Find where the given text appears and provide that cell's center as [x, y] coordinate. 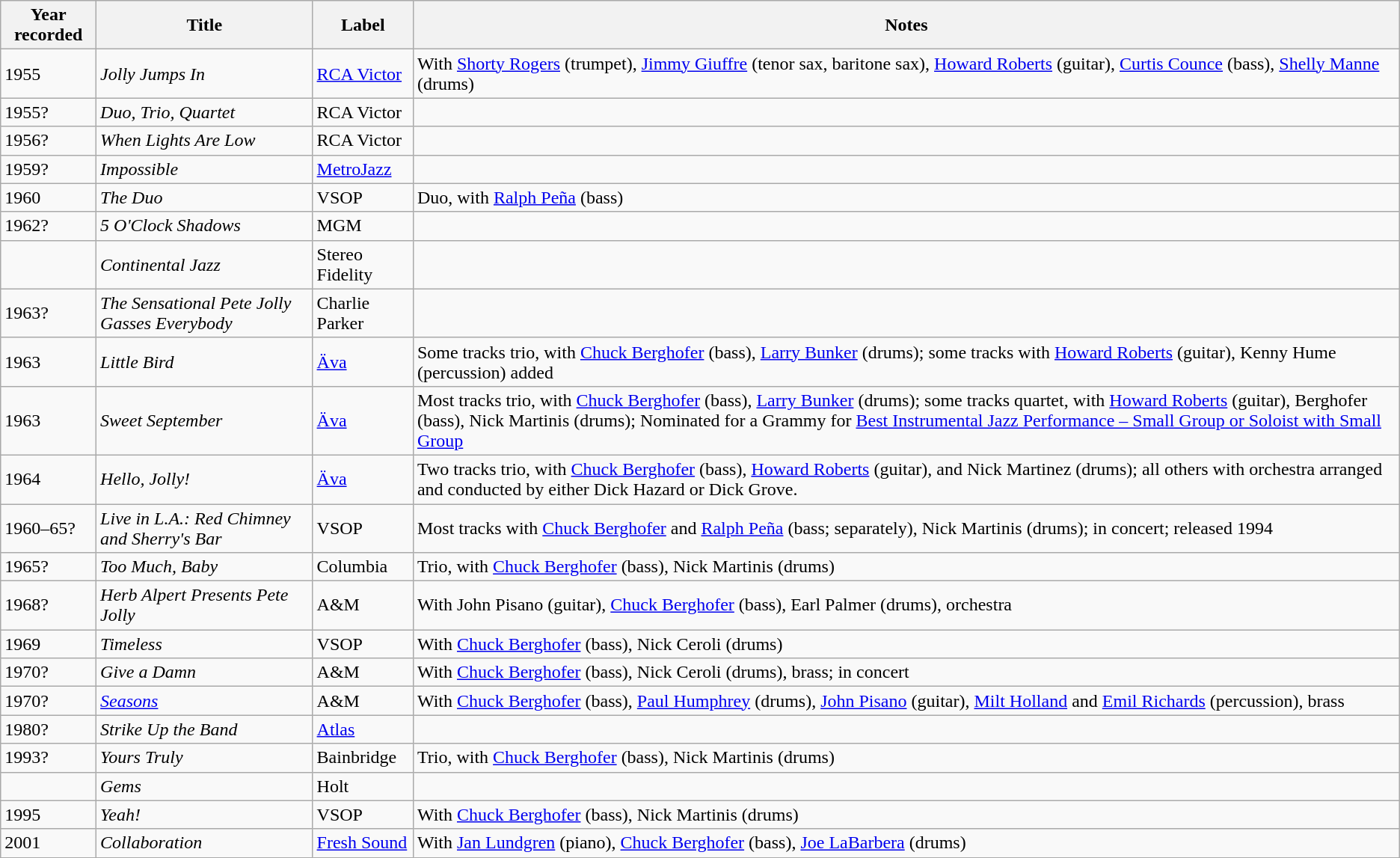
The Duo [205, 197]
Columbia [363, 567]
With Shorty Rogers (trumpet), Jimmy Giuffre (tenor sax, baritone sax), Howard Roberts (guitar), Curtis Counce (bass), Shelly Manne (drums) [906, 73]
Impossible [205, 169]
MGM [363, 226]
Little Bird [205, 362]
1955 [49, 73]
1960 [49, 197]
Atlas [363, 729]
Herb Alpert Presents Pete Jolly [205, 606]
1968? [49, 606]
Sweet September [205, 420]
1964 [49, 479]
When Lights Are Low [205, 141]
2001 [49, 843]
Most tracks with Chuck Berghofer and Ralph Peña (bass; separately), Nick Martinis (drums); in concert; released 1994 [906, 528]
Holt [363, 786]
With Chuck Berghofer (bass), Paul Humphrey (drums), John Pisano (guitar), Milt Holland and Emil Richards (percussion), brass [906, 701]
Some tracks trio, with Chuck Berghofer (bass), Larry Bunker (drums); some tracks with Howard Roberts (guitar), Kenny Hume (percussion) added [906, 362]
Label [363, 25]
Duo, with Ralph Peña (bass) [906, 197]
Continental Jazz [205, 265]
1969 [49, 644]
Give a Damn [205, 672]
1995 [49, 815]
With John Pisano (guitar), Chuck Berghofer (bass), Earl Palmer (drums), orchestra [906, 606]
Live in L.A.: Red Chimney and Sherry's Bar [205, 528]
Title [205, 25]
Gems [205, 786]
Fresh Sound [363, 843]
Seasons [205, 701]
Strike Up the Band [205, 729]
Timeless [205, 644]
Yeah! [205, 815]
Bainbridge [363, 758]
Jolly Jumps In [205, 73]
Duo, Trio, Quartet [205, 112]
The Sensational Pete Jolly Gasses Everybody [205, 313]
1965? [49, 567]
1993? [49, 758]
1963? [49, 313]
Year recorded [49, 25]
Stereo Fidelity [363, 265]
MetroJazz [363, 169]
5 O'Clock Shadows [205, 226]
1959? [49, 169]
With Chuck Berghofer (bass), Nick Ceroli (drums), brass; in concert [906, 672]
1955? [49, 112]
Hello, Jolly! [205, 479]
Notes [906, 25]
Too Much, Baby [205, 567]
1956? [49, 141]
1960–65? [49, 528]
Yours Truly [205, 758]
With Chuck Berghofer (bass), Nick Martinis (drums) [906, 815]
Charlie Parker [363, 313]
Collaboration [205, 843]
1980? [49, 729]
1962? [49, 226]
With Chuck Berghofer (bass), Nick Ceroli (drums) [906, 644]
With Jan Lundgren (piano), Chuck Berghofer (bass), Joe LaBarbera (drums) [906, 843]
